Provide the (X, Y) coordinate of the cell's center where the given text is located.  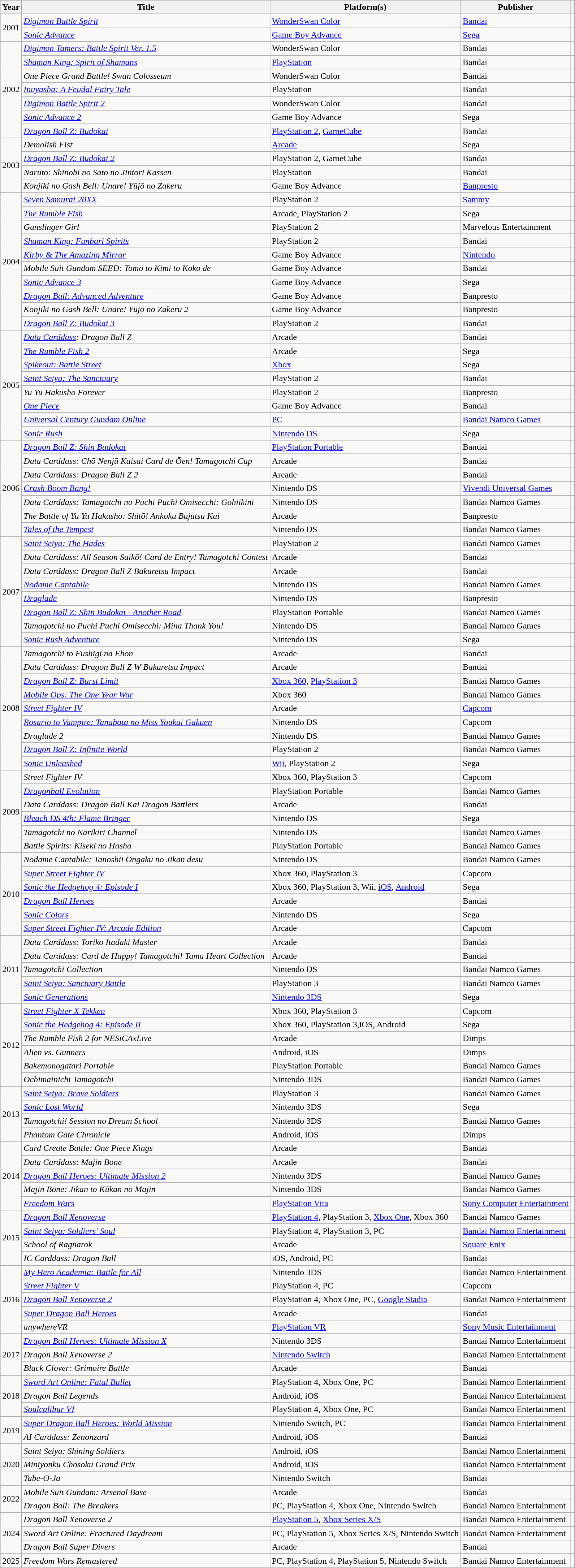
Vivendi Universal Games (516, 488)
2005 (11, 385)
Dragon Ball Heroes: Ultimate Mission 2 (146, 1176)
Tamagotchi to Fushigi na Ehon (146, 653)
Ōchimainichi Tamagotchi (146, 1080)
Mobile Ops: The One Year War (146, 695)
Sonic Generations (146, 997)
Data Carddass: Toriko Itadaki Master (146, 942)
2008 (11, 709)
Super Dragon Ball Heroes: World Mission (146, 1423)
Saint Seiya: Sanctuary Battle (146, 983)
PlayStation 4, PlayStation 3, Xbox One, Xbox 360 (365, 1217)
Saint Seiya: The Hades (146, 543)
2001 (11, 28)
2017 (11, 1355)
Alien vs. Gunners (146, 1052)
Platform(s) (365, 7)
Miniyonku Chōsoku Grand Prix (146, 1464)
2007 (11, 591)
Rosario to Vampire: Tanabata no Miss Youkai Gakuen (146, 722)
Dragon Ball Z: Shin Budokai - Another Road (146, 612)
Street Fighter X Tekken (146, 1011)
Saint Seiya: Brave Soldiers (146, 1093)
PlayStation 4, PlayStation 3, PC (365, 1231)
2018 (11, 1396)
Majin Bone: Jikan to Kūkan no Majin (146, 1189)
Xbox 360, PlayStation 3,iOS, Android (365, 1024)
Nintendo Switch, PC (365, 1423)
Shaman King: Spirit of Shamans (146, 62)
Sonic Advance 2 (146, 117)
Publisher (516, 7)
Freedom Wars Remastered (146, 1561)
Shaman King: Funbari Spirits (146, 241)
Naruto: Shinobi no Sato no Jintori Kassen (146, 172)
Sony Music Entertainment (516, 1327)
Data Carddass: Dragon Ball Z (146, 337)
Data Carddass: Majin Bone (146, 1162)
Marvelous Entertainment (516, 227)
Mobile Suit Gundam SEED: Tomo to Kimi to Koko de (146, 268)
Digimon Tamers: Battle Spirit Ver. 1.5 (146, 48)
Sonic Advance 3 (146, 282)
Sonic Colors (146, 915)
2004 (11, 262)
PlayStation Vita (365, 1203)
Sword Art Online: Fatal Bullet (146, 1382)
Year (11, 7)
Konjiki no Gash Bell: Unare! Yūjō no Zakeru 2 (146, 310)
The Rumble Fish 2 (146, 351)
Sword Art Online: Fractured Daydream (146, 1533)
2019 (11, 1430)
iOS, Android, PC (365, 1258)
Dragon Ball Z: Shin Budokai (146, 447)
Soulcalibur VI (146, 1409)
One Piece (146, 406)
Dragon Ball Z: Infinite World (146, 750)
Dragon Ball Super Divers (146, 1547)
2015 (11, 1237)
2024 (11, 1533)
Sammy (516, 200)
Dragon Ball Heroes (146, 901)
PC, PlayStation 4, Xbox One, Nintendo Switch (365, 1506)
PlayStation VR (365, 1327)
Square Enix (516, 1244)
2002 (11, 90)
Kirby & The Amazing Mirror (146, 255)
Title (146, 7)
Data Carddass: Card de Happy! Tamagotchi! Tama Heart Collection (146, 956)
2014 (11, 1176)
AI Carddass: Zenonzard (146, 1437)
Draglade (146, 598)
Data Carddass: Chō Nenjū Kaisai Card de Ōen! Tamagotchi Cup (146, 461)
2011 (11, 969)
Sony Computer Entertainment (516, 1203)
Battle Spirits: Kiseki no Hasha (146, 846)
Dragon Ball Z: Burst Limit (146, 681)
Dragon Ball: Advanced Adventure (146, 296)
Tamagotchi no Narikiri Channel (146, 832)
Saint Seiya: Shining Soldiers (146, 1451)
Saint Seiya: The Sanctuary (146, 378)
anywhereVR (146, 1327)
PlayStation 4, PC (365, 1286)
My Hero Academia: Battle for All (146, 1272)
Saint Seiya: Soldiers' Soul (146, 1231)
Sonic Advance (146, 35)
Street Fighter V (146, 1286)
Crash Boom Bang! (146, 488)
Super Street Fighter IV (146, 873)
Phantom Gate Chronicle (146, 1135)
Data Carddass: Dragon Ball Z W Bakuretsu Impact (146, 667)
Nintendo (516, 255)
Tabe-O-Ja (146, 1478)
2012 (11, 1045)
2009 (11, 811)
Bakemonogatari Portable (146, 1066)
PlayStation 4, Xbox One, PC, Google Stadia (365, 1300)
The Rumble Fish (146, 213)
Tamagotchi! Session no Dream School (146, 1121)
Data Carddass: Dragon Ball Z 2 (146, 475)
The Battle of Yu Yu Hakusho: Shitō! Ankoku Bujutsu Kai (146, 516)
Sonic the Hedgehog 4: Episode II (146, 1024)
Tales of the Tempest (146, 530)
Spikeout: Battle Street (146, 364)
Konjiki no Gash Bell: Unare! Yūjō no Zakeru (146, 186)
Card Create Battle: One Piece Kings (146, 1148)
Dragon Ball Heroes: Ultimate Mission X (146, 1341)
Inuyasha: A Feudal Fairy Tale (146, 90)
Nodame Cantabile: Tanoshii Ongaku no Jikan desu (146, 860)
PC (365, 420)
Xbox 360 (365, 695)
Dragon Ball Z: Budokai 3 (146, 323)
Dragon Ball Legends (146, 1396)
Sonic Rush (146, 433)
2010 (11, 894)
Bleach DS 4th: Flame Bringer (146, 818)
2022 (11, 1499)
Arcade, PlayStation 2 (365, 213)
IC Carddass: Dragon Ball (146, 1258)
2025 (11, 1561)
Data Carddass: Tamagotchi no Puchi Puchi Omisecchi: Gohiikini (146, 502)
Dragonball Evolution (146, 791)
2003 (11, 165)
Super Dragon Ball Heroes (146, 1313)
2006 (11, 488)
Yu Yu Hakusho Forever (146, 392)
Digimon Battle Spirit 2 (146, 103)
School of Ragnarok (146, 1244)
Freedom Wars (146, 1203)
Draglade 2 (146, 736)
Black Clover: Grimoire Battle (146, 1368)
PC, PlayStation 4, PlayStation 5, Nintendo Switch (365, 1561)
2016 (11, 1299)
Tamagotchi Collection (146, 969)
2020 (11, 1464)
Xbox 360, PlayStation 3, Wii, iOS, Android (365, 887)
Demolish Fist (146, 144)
Dragon Ball Xenoverse (146, 1217)
Seven Samurai 20XX (146, 200)
2013 (11, 1114)
Universal Century Gundam Online (146, 420)
One Piece Grand Battle! Swan Colosseum (146, 76)
Gunslinger Girl (146, 227)
Sonic Lost World (146, 1107)
Data Carddass: All Season Saikō! Card de Entry! Tamagotchi Contest (146, 557)
Sonic the Hedgehog 4: Episode I (146, 887)
Wii, PlayStation 2 (365, 763)
Super Street Fighter IV: Arcade Edition (146, 928)
Mobile Suit Gundam: Arsenal Base (146, 1492)
Sonic Unleashed (146, 763)
Data Carddass: Dragon Ball Kai Dragon Battlers (146, 804)
PC, PlayStation 5, Xbox Series X/S, Nintendo Switch (365, 1533)
PlayStation 5, Xbox Series X/S (365, 1520)
Tamagotchi no Puchi Puchi Omisecchi: Mina Thank You! (146, 626)
Xbox (365, 364)
Data Carddass: Dragon Ball Z Bakuretsu Impact (146, 571)
Digimon Battle Spirit (146, 21)
Dragon Ball Z: Budokai (146, 131)
Dragon Ball Z: Budokai 2 (146, 158)
Dragon Ball: The Breakers (146, 1506)
Sonic Rush Adventure (146, 640)
Nodame Cantabile (146, 584)
The Rumble Fish 2 for NESiCAxLive (146, 1038)
